Detect which cell encompasses the target text, then output its (x, y) center coordinate. 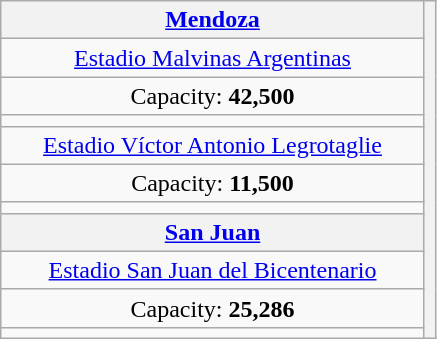
Estadio Malvinas Argentinas (213, 58)
Mendoza (213, 20)
Capacity: 25,286 (213, 308)
Capacity: 42,500 (213, 96)
San Juan (213, 232)
Estadio San Juan del Bicentenario (213, 270)
Estadio Víctor Antonio Legrotaglie (213, 145)
Capacity: 11,500 (213, 183)
